Identify which cell holds the provided text, then report its [X, Y] central coordinate. 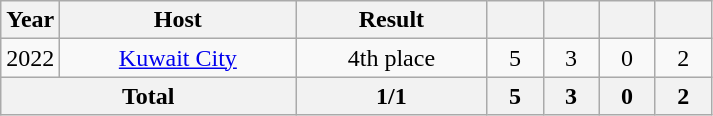
Year [30, 20]
Result [392, 20]
Host [178, 20]
Kuwait City [178, 58]
1/1 [392, 96]
2022 [30, 58]
Total [148, 96]
4th place [392, 58]
